Determine the [X, Y] coordinate at the center of the cell enclosing the given text.  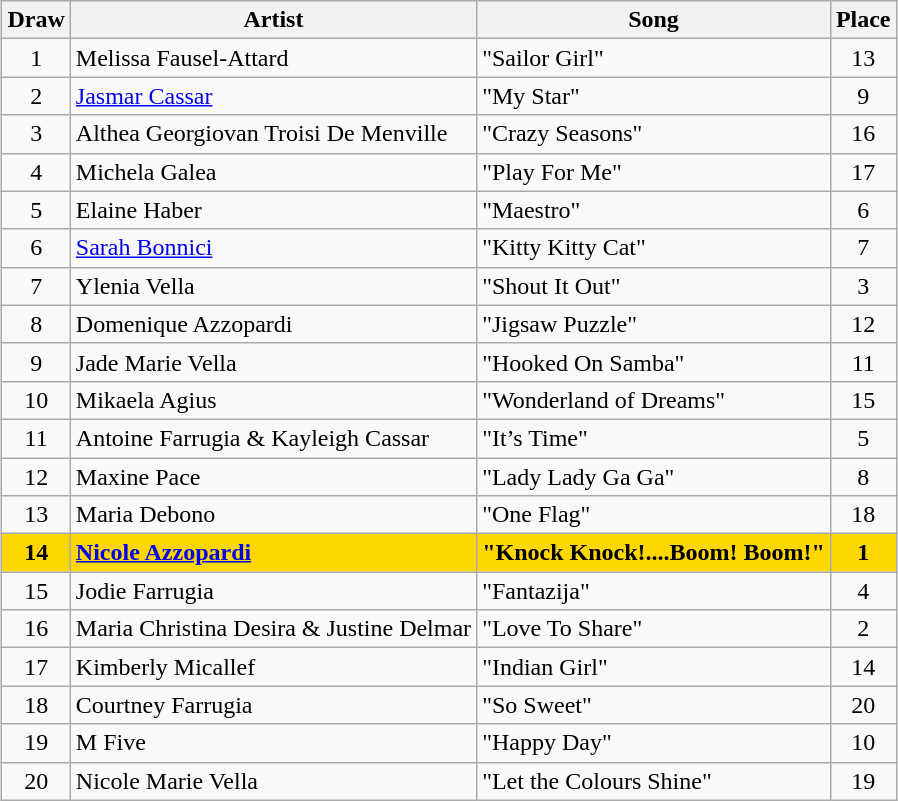
"Happy Day" [654, 743]
Courtney Farrugia [273, 705]
"Indian Girl" [654, 667]
Mikaela Agius [273, 400]
Jade Marie Vella [273, 362]
Maxine Pace [273, 477]
"So Sweet" [654, 705]
Nicole Azzopardi [273, 553]
Maria Christina Desira & Justine Delmar [273, 629]
Sarah Bonnici [273, 248]
Melissa Fausel-Attard [273, 58]
"Maestro" [654, 210]
Place [863, 20]
Artist [273, 20]
"One Flag" [654, 515]
"Sailor Girl" [654, 58]
"Fantazija" [654, 591]
Jodie Farrugia [273, 591]
"Kitty Kitty Cat" [654, 248]
Althea Georgiovan Troisi De Menville [273, 134]
"Wonderland of Dreams" [654, 400]
Draw [36, 20]
"Crazy Seasons" [654, 134]
Jasmar Cassar [273, 96]
"Knock Knock!....Boom! Boom!" [654, 553]
Song [654, 20]
"Lady Lady Ga Ga" [654, 477]
Ylenia Vella [273, 286]
M Five [273, 743]
"Hooked On Samba" [654, 362]
Nicole Marie Vella [273, 781]
"Play For Me" [654, 172]
"My Star" [654, 96]
"Let the Colours Shine" [654, 781]
Antoine Farrugia & Kayleigh Cassar [273, 438]
Kimberly Micallef [273, 667]
"Love To Share" [654, 629]
Elaine Haber [273, 210]
"Shout It Out" [654, 286]
"It’s Time" [654, 438]
Maria Debono [273, 515]
"Jigsaw Puzzle" [654, 324]
Domenique Azzopardi [273, 324]
Michela Galea [273, 172]
